Output the (x, y) coordinate of the center of the cell containing the given text.  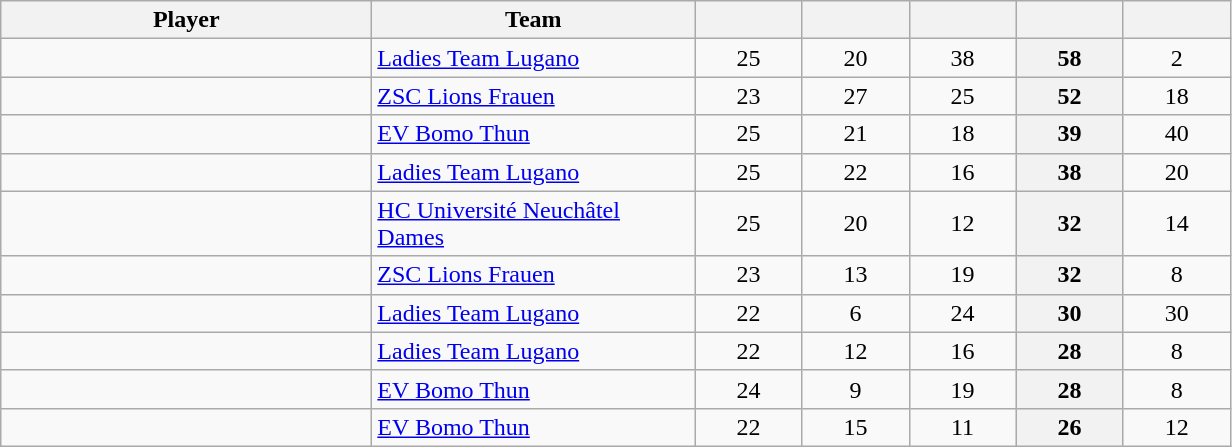
15 (856, 427)
27 (856, 96)
11 (962, 427)
39 (1070, 134)
2 (1176, 58)
HC Université Neuchâtel Dames (534, 224)
40 (1176, 134)
26 (1070, 427)
52 (1070, 96)
9 (856, 389)
Player (186, 20)
Team (534, 20)
14 (1176, 224)
13 (856, 275)
58 (1070, 58)
21 (856, 134)
6 (856, 313)
